Search for the cell housing the specified text and yield its (x, y) center coordinate. 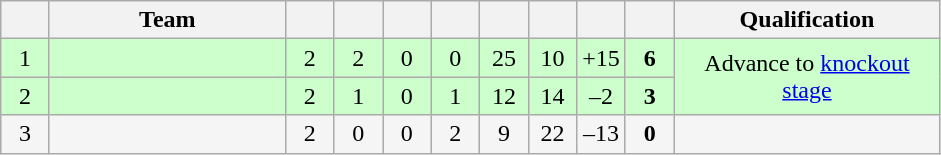
–13 (602, 134)
25 (504, 58)
Team (167, 20)
Advance to knockout stage (807, 77)
14 (552, 96)
+15 (602, 58)
Qualification (807, 20)
9 (504, 134)
–2 (602, 96)
10 (552, 58)
6 (650, 58)
22 (552, 134)
12 (504, 96)
